Extract the (X, Y) coordinate from the center of the cell holding the provided text.  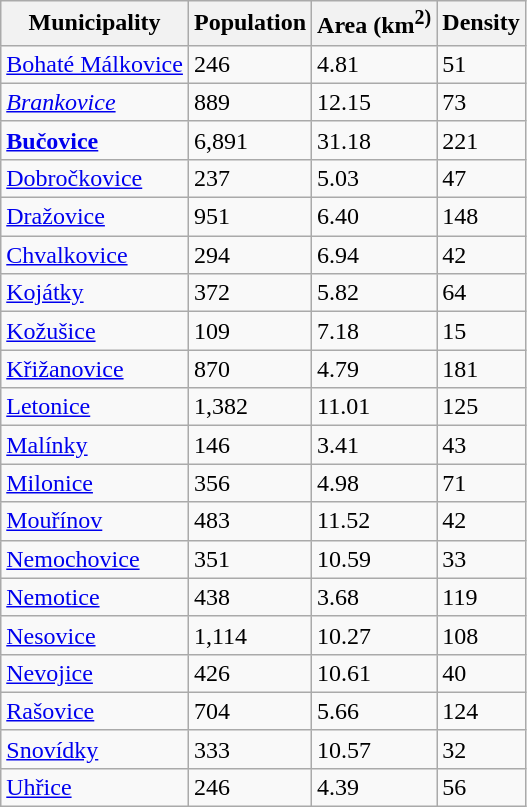
351 (250, 559)
64 (481, 293)
889 (250, 102)
56 (481, 787)
Nemochovice (95, 559)
221 (481, 140)
4.79 (374, 369)
Population (250, 24)
Area (km2) (374, 24)
951 (250, 217)
11.01 (374, 407)
40 (481, 673)
6,891 (250, 140)
704 (250, 711)
Kojátky (95, 293)
109 (250, 331)
237 (250, 178)
Bohaté Málkovice (95, 64)
Kožušice (95, 331)
Municipality (95, 24)
Brankovice (95, 102)
124 (481, 711)
3.41 (374, 445)
146 (250, 445)
1,382 (250, 407)
6.40 (374, 217)
Uhřice (95, 787)
Dobročkovice (95, 178)
5.82 (374, 293)
Bučovice (95, 140)
Milonice (95, 483)
43 (481, 445)
47 (481, 178)
1,114 (250, 635)
Dražovice (95, 217)
Malínky (95, 445)
5.03 (374, 178)
32 (481, 749)
10.61 (374, 673)
870 (250, 369)
372 (250, 293)
Rašovice (95, 711)
6.94 (374, 255)
15 (481, 331)
Mouřínov (95, 521)
Nesovice (95, 635)
181 (481, 369)
148 (481, 217)
51 (481, 64)
Snovídky (95, 749)
4.98 (374, 483)
Density (481, 24)
3.68 (374, 597)
Křižanovice (95, 369)
119 (481, 597)
483 (250, 521)
4.81 (374, 64)
Letonice (95, 407)
Chvalkovice (95, 255)
10.27 (374, 635)
108 (481, 635)
7.18 (374, 331)
Nevojice (95, 673)
4.39 (374, 787)
12.15 (374, 102)
333 (250, 749)
10.59 (374, 559)
294 (250, 255)
Nemotice (95, 597)
356 (250, 483)
426 (250, 673)
10.57 (374, 749)
73 (481, 102)
438 (250, 597)
125 (481, 407)
5.66 (374, 711)
31.18 (374, 140)
71 (481, 483)
11.52 (374, 521)
33 (481, 559)
